Output the [X, Y] coordinate of the center of the cell containing the given text.  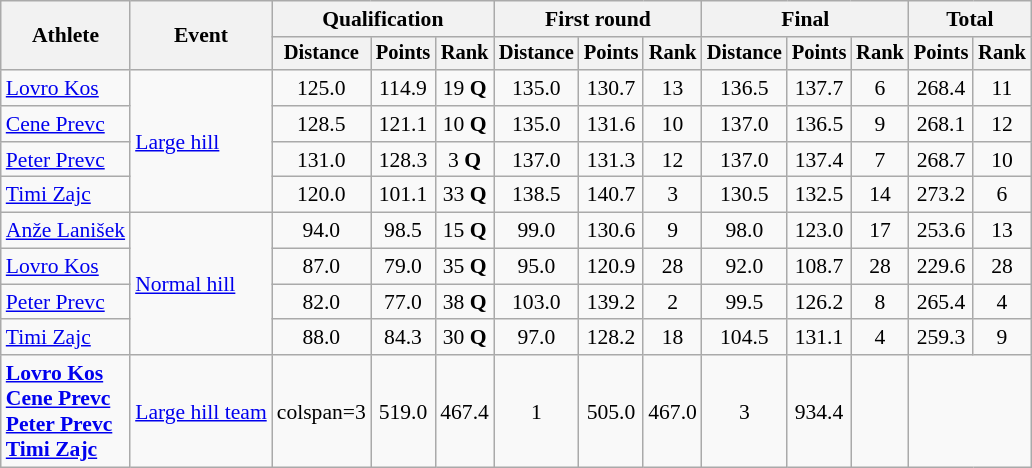
Large hill [201, 141]
140.7 [611, 195]
128.3 [403, 160]
19 Q [464, 88]
103.0 [536, 302]
130.6 [611, 231]
3 Q [464, 160]
130.7 [611, 88]
120.9 [611, 267]
121.1 [403, 124]
Event [201, 36]
92.0 [744, 267]
82.0 [322, 302]
131.1 [819, 338]
253.6 [941, 231]
14 [880, 195]
77.0 [403, 302]
Athlete [66, 36]
17 [880, 231]
99.0 [536, 231]
934.4 [819, 411]
130.5 [744, 195]
10 Q [464, 124]
120.0 [322, 195]
Qualification [383, 19]
98.0 [744, 231]
98.5 [403, 231]
33 Q [464, 195]
128.2 [611, 338]
1 [536, 411]
137.4 [819, 160]
132.5 [819, 195]
125.0 [322, 88]
131.0 [322, 160]
84.3 [403, 338]
Normal hill [201, 284]
467.4 [464, 411]
colspan=3 [322, 411]
128.5 [322, 124]
7 [880, 160]
15 Q [464, 231]
11 [1002, 88]
Lovro KosCene PrevcPeter PrevcTimi Zajc [66, 411]
35 Q [464, 267]
138.5 [536, 195]
87.0 [322, 267]
126.2 [819, 302]
519.0 [403, 411]
229.6 [941, 267]
104.5 [744, 338]
94.0 [322, 231]
First round [598, 19]
505.0 [611, 411]
38 Q [464, 302]
Large hill team [201, 411]
79.0 [403, 267]
Final [806, 19]
18 [672, 338]
268.4 [941, 88]
265.4 [941, 302]
97.0 [536, 338]
2 [672, 302]
108.7 [819, 267]
273.2 [941, 195]
268.1 [941, 124]
259.3 [941, 338]
101.1 [403, 195]
139.2 [611, 302]
Anže Lanišek [66, 231]
114.9 [403, 88]
131.6 [611, 124]
123.0 [819, 231]
30 Q [464, 338]
268.7 [941, 160]
Total [970, 19]
Cene Prevc [66, 124]
131.3 [611, 160]
8 [880, 302]
467.0 [672, 411]
88.0 [322, 338]
99.5 [744, 302]
137.7 [819, 88]
95.0 [536, 267]
